Provide the [x, y] coordinate of the cell's center where the given text is located.  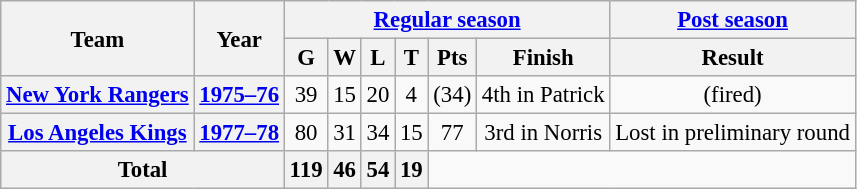
Year [239, 38]
4 [412, 95]
77 [452, 133]
1975–76 [239, 95]
Total [143, 170]
20 [378, 95]
Finish [544, 58]
46 [344, 170]
(34) [452, 95]
New York Rangers [98, 95]
31 [344, 133]
W [344, 58]
Result [732, 58]
Post season [732, 20]
119 [306, 170]
3rd in Norris [544, 133]
L [378, 58]
Los Angeles Kings [98, 133]
Lost in preliminary round [732, 133]
4th in Patrick [544, 95]
(fired) [732, 95]
Regular season [447, 20]
G [306, 58]
Team [98, 38]
39 [306, 95]
54 [378, 170]
Pts [452, 58]
34 [378, 133]
19 [412, 170]
T [412, 58]
80 [306, 133]
1977–78 [239, 133]
